For the text-containing cell, return its midpoint in (x, y) coordinate format. 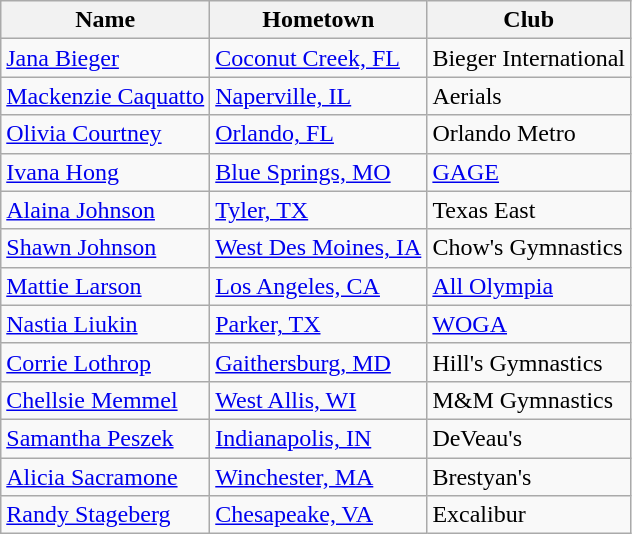
Alicia Sacramone (106, 477)
Gaithersburg, MD (318, 362)
Jana Bieger (106, 58)
Alaina Johnson (106, 210)
Shawn Johnson (106, 248)
Texas East (529, 210)
Chellsie Memmel (106, 400)
Hometown (318, 20)
Chow's Gymnastics (529, 248)
M&M Gymnastics (529, 400)
Aerials (529, 96)
Name (106, 20)
Parker, TX (318, 324)
Coconut Creek, FL (318, 58)
Bieger International (529, 58)
Hill's Gymnastics (529, 362)
Indianapolis, IN (318, 438)
Orlando Metro (529, 134)
Mackenzie Caquatto (106, 96)
West Allis, WI (318, 400)
Brestyan's (529, 477)
West Des Moines, IA (318, 248)
Randy Stageberg (106, 515)
Orlando, FL (318, 134)
Chesapeake, VA (318, 515)
Club (529, 20)
DeVeau's (529, 438)
All Olympia (529, 286)
Winchester, MA (318, 477)
Ivana Hong (106, 172)
Olivia Courtney (106, 134)
Nastia Liukin (106, 324)
Naperville, IL (318, 96)
Tyler, TX (318, 210)
GAGE (529, 172)
Mattie Larson (106, 286)
Excalibur (529, 515)
Samantha Peszek (106, 438)
Los Angeles, CA (318, 286)
Corrie Lothrop (106, 362)
WOGA (529, 324)
Blue Springs, MO (318, 172)
